Search for the cell housing the specified text and yield its (x, y) center coordinate. 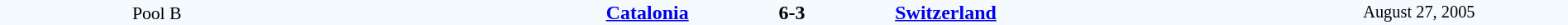
Catalonia (501, 12)
Switzerland (1082, 12)
Pool B (157, 12)
August 27, 2005 (1419, 12)
6-3 (791, 12)
